Search for the cell housing the specified text and yield its [x, y] center coordinate. 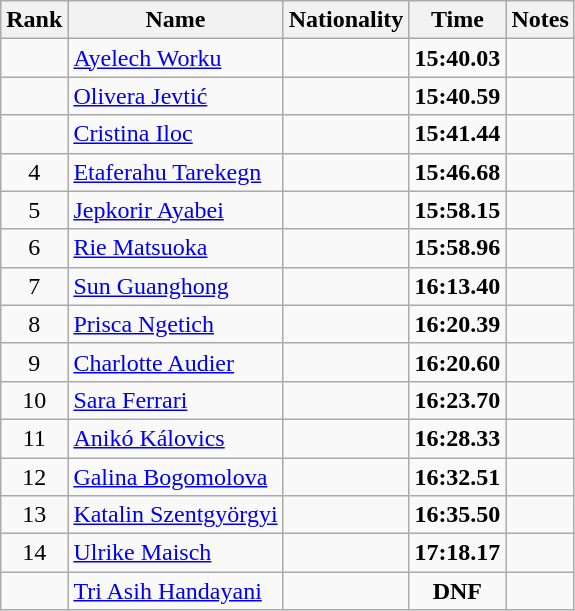
14 [34, 553]
6 [34, 248]
Ayelech Worku [176, 58]
16:28.33 [458, 438]
16:35.50 [458, 515]
Nationality [346, 20]
15:58.96 [458, 248]
16:20.60 [458, 362]
Rie Matsuoka [176, 248]
15:40.59 [458, 96]
Jepkorir Ayabei [176, 210]
13 [34, 515]
Rank [34, 20]
15:41.44 [458, 134]
11 [34, 438]
Sun Guanghong [176, 286]
Galina Bogomolova [176, 477]
Name [176, 20]
4 [34, 172]
7 [34, 286]
Prisca Ngetich [176, 324]
17:18.17 [458, 553]
16:13.40 [458, 286]
16:23.70 [458, 400]
8 [34, 324]
Olivera Jevtić [176, 96]
Ulrike Maisch [176, 553]
Cristina Iloc [176, 134]
15:46.68 [458, 172]
9 [34, 362]
Time [458, 20]
15:40.03 [458, 58]
Charlotte Audier [176, 362]
Tri Asih Handayani [176, 591]
10 [34, 400]
Katalin Szentgyörgyi [176, 515]
16:20.39 [458, 324]
5 [34, 210]
DNF [458, 591]
16:32.51 [458, 477]
15:58.15 [458, 210]
Etaferahu Tarekegn [176, 172]
12 [34, 477]
Notes [540, 20]
Sara Ferrari [176, 400]
Anikó Kálovics [176, 438]
